Scan for the cell matching the given text and deliver its (X, Y) coordinate at center. 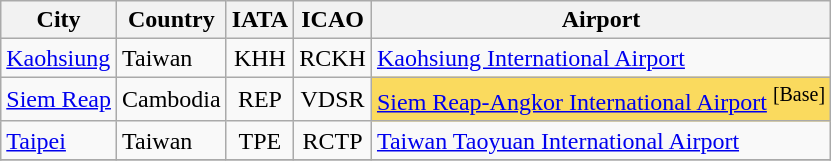
IATA (260, 20)
Taipei (59, 140)
Airport (600, 20)
RCTP (333, 140)
Siem Reap (59, 100)
Kaohsiung International Airport (600, 58)
Country (171, 20)
RCKH (333, 58)
REP (260, 100)
VDSR (333, 100)
Taiwan Taoyuan International Airport (600, 140)
Kaohsiung (59, 58)
KHH (260, 58)
ICAO (333, 20)
TPE (260, 140)
City (59, 20)
Cambodia (171, 100)
Siem Reap-Angkor International Airport [Base] (600, 100)
